Scan for the cell matching the given text and deliver its (X, Y) coordinate at center. 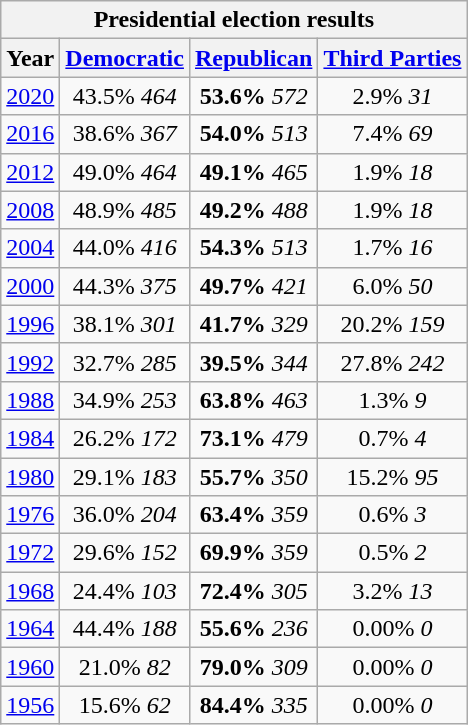
44.3% 375 (125, 286)
1960 (30, 667)
Third Parties (392, 58)
54.0% 513 (253, 134)
1984 (30, 438)
84.4% 335 (253, 705)
69.9% 359 (253, 553)
36.0% 204 (125, 515)
2000 (30, 286)
26.2% 172 (125, 438)
1964 (30, 629)
1976 (30, 515)
15.2% 95 (392, 477)
24.4% 103 (125, 591)
53.6% 572 (253, 96)
1956 (30, 705)
39.5% 344 (253, 362)
21.0% 82 (125, 667)
44.4% 188 (125, 629)
44.0% 416 (125, 248)
63.8% 463 (253, 400)
49.0% 464 (125, 172)
55.6% 236 (253, 629)
1996 (30, 324)
Republican (253, 58)
2020 (30, 96)
49.7% 421 (253, 286)
1988 (30, 400)
Presidential election results (234, 20)
20.2% 159 (392, 324)
0.7% 4 (392, 438)
1980 (30, 477)
1968 (30, 591)
32.7% 285 (125, 362)
73.1% 479 (253, 438)
49.1% 465 (253, 172)
41.7% 329 (253, 324)
2004 (30, 248)
79.0% 309 (253, 667)
1.3% 9 (392, 400)
Democratic (125, 58)
1972 (30, 553)
29.6% 152 (125, 553)
2.9% 31 (392, 96)
2008 (30, 210)
1.7% 16 (392, 248)
15.6% 62 (125, 705)
48.9% 485 (125, 210)
3.2% 13 (392, 591)
38.6% 367 (125, 134)
55.7% 350 (253, 477)
Year (30, 58)
38.1% 301 (125, 324)
2012 (30, 172)
49.2% 488 (253, 210)
7.4% 69 (392, 134)
54.3% 513 (253, 248)
6.0% 50 (392, 286)
27.8% 242 (392, 362)
63.4% 359 (253, 515)
2016 (30, 134)
0.6% 3 (392, 515)
29.1% 183 (125, 477)
1992 (30, 362)
0.5% 2 (392, 553)
72.4% 305 (253, 591)
34.9% 253 (125, 400)
43.5% 464 (125, 96)
